Scan for the cell matching the given text and deliver its [X, Y] coordinate at center. 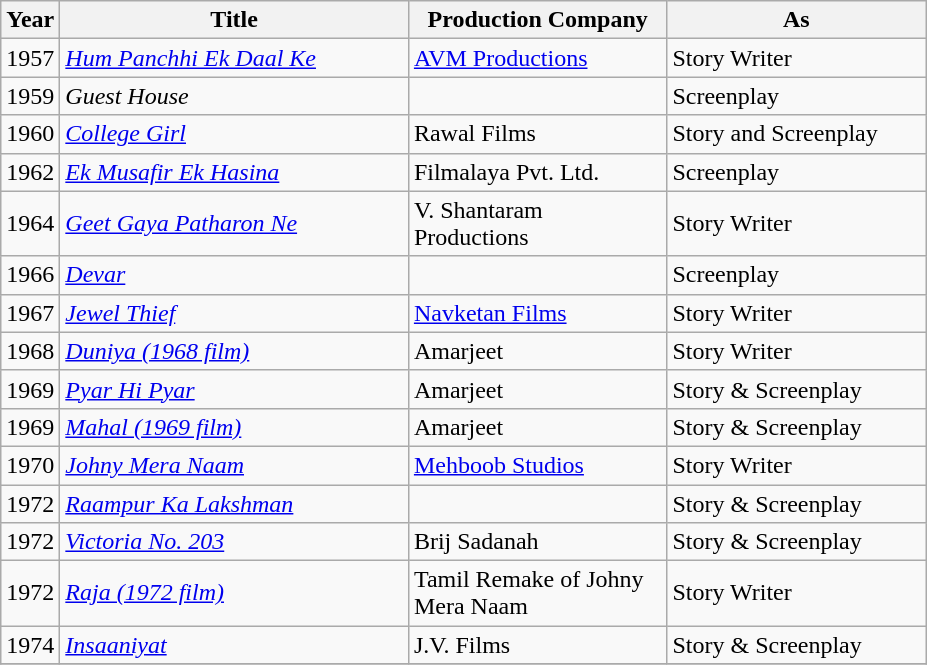
1974 [30, 645]
Jewel Thief [234, 313]
Duniya (1968 film) [234, 351]
1960 [30, 134]
Pyar Hi Pyar [234, 389]
Victoria No. 203 [234, 542]
Raja (1972 film) [234, 594]
Story and Screenplay [796, 134]
J.V. Films [538, 645]
Hum Panchhi Ek Daal Ke [234, 58]
Production Company [538, 20]
1957 [30, 58]
Insaaniyat [234, 645]
Devar [234, 275]
Title [234, 20]
Mehboob Studios [538, 465]
1964 [30, 224]
Guest House [234, 96]
Ek Musafir Ek Hasina [234, 172]
1966 [30, 275]
1968 [30, 351]
Johny Mera Naam [234, 465]
Mahal (1969 film) [234, 427]
Filmalaya Pvt. Ltd. [538, 172]
Raampur Ka Lakshman [234, 503]
Navketan Films [538, 313]
College Girl [234, 134]
Year [30, 20]
1967 [30, 313]
Geet Gaya Patharon Ne [234, 224]
AVM Productions [538, 58]
As [796, 20]
1962 [30, 172]
1970 [30, 465]
Rawal Films [538, 134]
Tamil Remake of Johny Mera Naam [538, 594]
Brij Sadanah [538, 542]
1959 [30, 96]
V. Shantaram Productions [538, 224]
